Detect which cell encompasses the target text, then output its [X, Y] center coordinate. 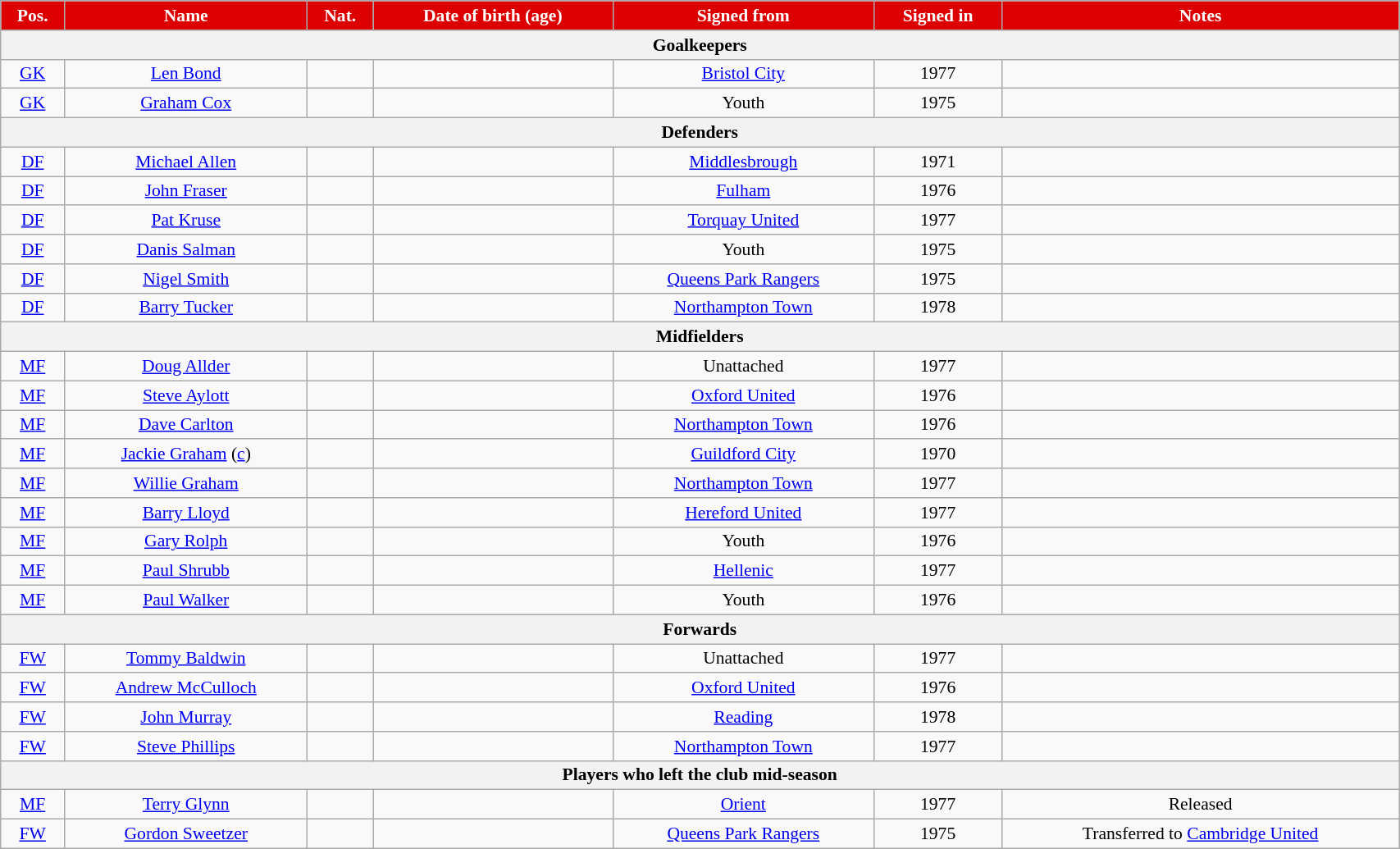
Signed in [938, 16]
Steve Aylott [186, 395]
Reading [743, 717]
Gary Rolph [186, 541]
Torquay United [743, 221]
Hereford United [743, 513]
Nigel Smith [186, 279]
Graham Cox [186, 103]
Midfielders [700, 337]
Released [1201, 805]
Notes [1201, 16]
Guildford City [743, 454]
Fulham [743, 191]
Hellenic [743, 571]
Danis Salman [186, 249]
Terry Glynn [186, 805]
Transferred to Cambridge United [1201, 834]
Willie Graham [186, 483]
Gordon Sweetzer [186, 834]
Paul Walker [186, 600]
John Murray [186, 717]
Andrew McCulloch [186, 688]
Forwards [700, 629]
Tommy Baldwin [186, 659]
Barry Lloyd [186, 513]
Dave Carlton [186, 425]
Name [186, 16]
1971 [938, 162]
Len Bond [186, 74]
Orient [743, 805]
Goalkeepers [700, 45]
Jackie Graham (c) [186, 454]
1970 [938, 454]
Defenders [700, 133]
Nat. [340, 16]
Players who left the club mid-season [700, 775]
Michael Allen [186, 162]
Steve Phillips [186, 746]
Date of birth (age) [493, 16]
Middlesbrough [743, 162]
Pos. [33, 16]
John Fraser [186, 191]
Doug Allder [186, 367]
Barry Tucker [186, 308]
Paul Shrubb [186, 571]
Signed from [743, 16]
Pat Kruse [186, 221]
Bristol City [743, 74]
